Scan for the cell matching the given text and deliver its [x, y] coordinate at center. 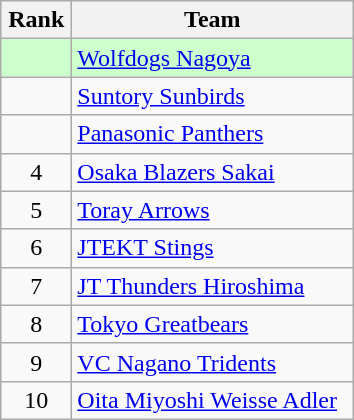
JTEKT Stings [212, 248]
10 [36, 400]
7 [36, 286]
JT Thunders Hiroshima [212, 286]
9 [36, 362]
VC Nagano Tridents [212, 362]
Osaka Blazers Sakai [212, 172]
Oita Miyoshi Weisse Adler [212, 400]
Panasonic Panthers [212, 134]
Toray Arrows [212, 210]
Team [212, 20]
Suntory Sunbirds [212, 96]
Wolfdogs Nagoya [212, 58]
Rank [36, 20]
8 [36, 324]
5 [36, 210]
Tokyo Greatbears [212, 324]
4 [36, 172]
6 [36, 248]
